From the cell containing the given text, extract its center point as (x, y) coordinate. 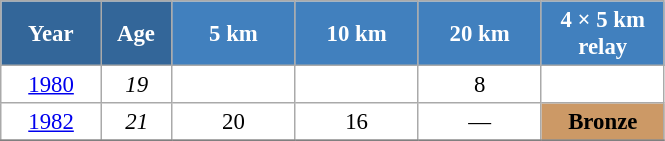
20 km (480, 34)
16 (356, 122)
1982 (52, 122)
— (480, 122)
Age (136, 34)
8 (480, 85)
Bronze (602, 122)
Year (52, 34)
10 km (356, 34)
20 (234, 122)
4 × 5 km relay (602, 34)
19 (136, 85)
1980 (52, 85)
5 km (234, 34)
21 (136, 122)
